Return [x, y] of the center of cell containing provided text 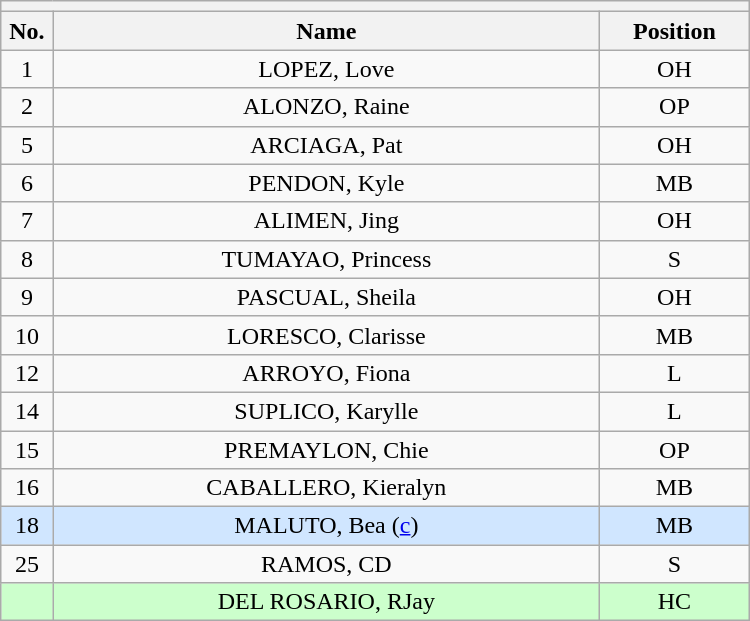
9 [27, 297]
10 [27, 335]
Name [326, 31]
1 [27, 69]
TUMAYAO, Princess [326, 259]
12 [27, 373]
CABALLERO, Kieralyn [326, 488]
SUPLICO, Karylle [326, 411]
HC [675, 602]
ARCIAGA, Pat [326, 145]
5 [27, 145]
PASCUAL, Sheila [326, 297]
LORESCO, Clarisse [326, 335]
2 [27, 107]
7 [27, 221]
6 [27, 183]
MALUTO, Bea (c) [326, 526]
16 [27, 488]
DEL ROSARIO, RJay [326, 602]
ALONZO, Raine [326, 107]
18 [27, 526]
ALIMEN, Jing [326, 221]
Position [675, 31]
25 [27, 564]
14 [27, 411]
No. [27, 31]
LOPEZ, Love [326, 69]
PREMAYLON, Chie [326, 449]
ARROYO, Fiona [326, 373]
PENDON, Kyle [326, 183]
15 [27, 449]
RAMOS, CD [326, 564]
8 [27, 259]
